From the cell containing the given text, extract its center point as (X, Y) coordinate. 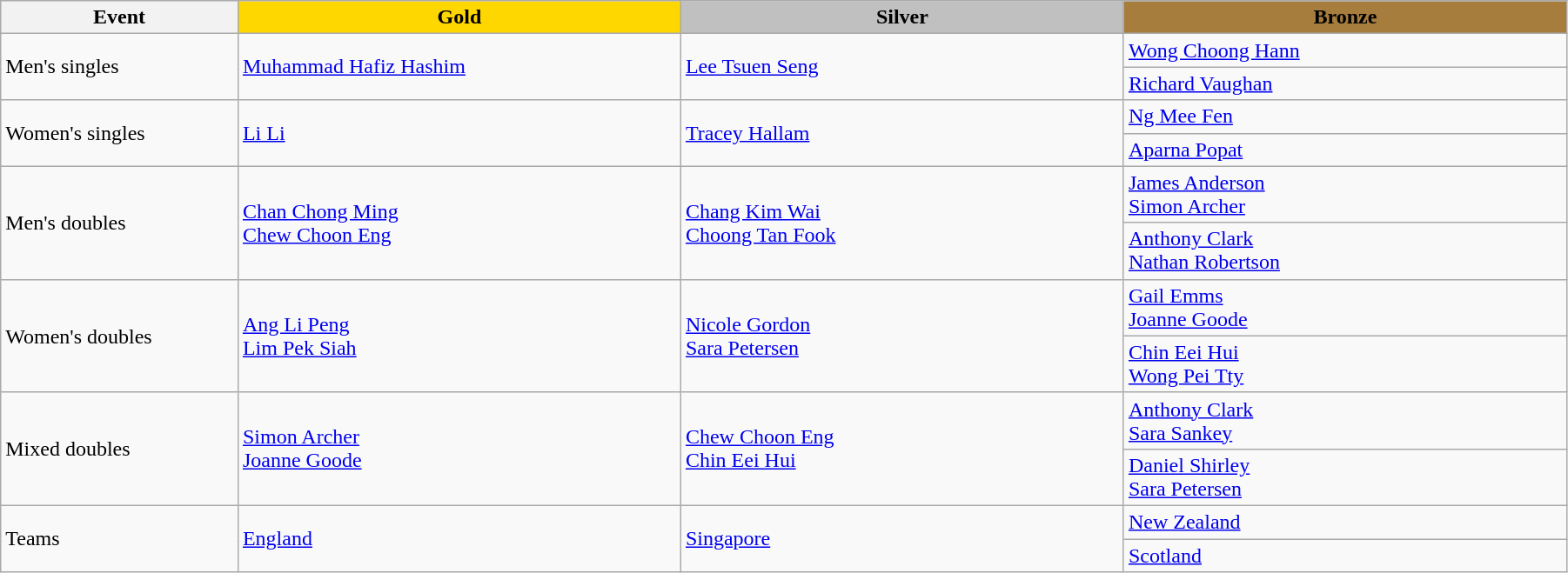
Teams (120, 538)
James Anderson Simon Archer (1345, 195)
Men's singles (120, 67)
Gold (459, 17)
Chan Chong Ming Chew Choon Eng (459, 223)
Men's doubles (120, 223)
Ang Li Peng Lim Pek Siah (459, 336)
Gail Emms Joanne Goode (1345, 308)
Ng Mee Fen (1345, 117)
Wong Choong Hann (1345, 50)
Li Li (459, 133)
Chew Choon Eng Chin Eei Hui (901, 449)
Aparna Popat (1345, 150)
Women's doubles (120, 336)
Chin Eei Hui Wong Pei Tty (1345, 363)
Event (120, 17)
Scotland (1345, 556)
Lee Tsuen Seng (901, 67)
Anthony Clark Nathan Robertson (1345, 250)
Silver (901, 17)
Anthony Clark Sara Sankey (1345, 421)
Mixed doubles (120, 449)
Chang Kim Wai Choong Tan Fook (901, 223)
Tracey Hallam (901, 133)
New Zealand (1345, 522)
England (459, 538)
Nicole Gordon Sara Petersen (901, 336)
Bronze (1345, 17)
Simon Archer Joanne Goode (459, 449)
Richard Vaughan (1345, 83)
Muhammad Hafiz Hashim (459, 67)
Women's singles (120, 133)
Singapore (901, 538)
Daniel Shirley Sara Petersen (1345, 476)
